Detect which cell encompasses the target text, then output its (x, y) center coordinate. 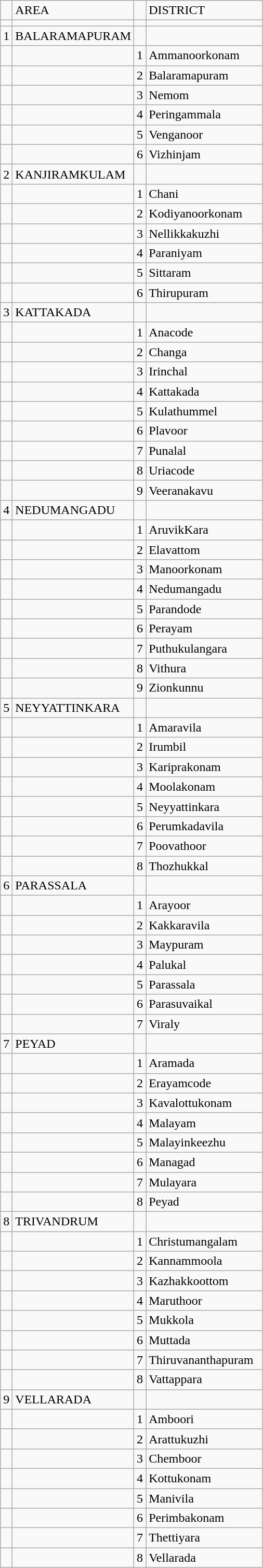
Aramada (204, 1063)
Elavattom (204, 550)
Kottukonam (204, 1478)
KATTAKADA (73, 313)
Neyyattinkara (204, 806)
Thettiyara (204, 1538)
Punalal (204, 451)
Kannammoola (204, 1261)
KANJIRAMKULAM (73, 174)
Thirupuram (204, 293)
Arayoor (204, 905)
Malayam (204, 1123)
Kazhakkoottom (204, 1281)
Amboori (204, 1419)
Paraniyam (204, 253)
PEYAD (73, 1044)
Managad (204, 1162)
Parassala (204, 984)
Vattappara (204, 1380)
Parandode (204, 609)
Nellikkakuzhi (204, 233)
Vellarada (204, 1558)
Kodiyanoorkonam (204, 213)
Chemboor (204, 1458)
Irumbil (204, 747)
BALARAMAPURAM (73, 36)
Kattakada (204, 391)
Poovathoor (204, 846)
Thozhukkal (204, 866)
Amaravila (204, 727)
Kakkaravila (204, 925)
PARASSALA (73, 886)
Thiruvananthapuram (204, 1360)
TRIVANDRUM (73, 1222)
Perimbakonam (204, 1518)
Arattukuzhi (204, 1439)
Uriacode (204, 470)
Muttada (204, 1340)
Ammanoorkonam (204, 56)
Puthukulangara (204, 648)
Changa (204, 352)
Zionkunnu (204, 688)
Kariprakonam (204, 767)
Erayamcode (204, 1083)
Balaramapuram (204, 75)
Chani (204, 194)
Plavoor (204, 431)
Parasuvaikal (204, 1004)
Mukkola (204, 1320)
Nemom (204, 95)
Mulayara (204, 1182)
Christumangalam (204, 1241)
Peyad (204, 1202)
Sittaram (204, 273)
Venganoor (204, 134)
Perayam (204, 629)
Vithura (204, 668)
Kavalottukonam (204, 1103)
Malayinkeezhu (204, 1142)
VELLARADA (73, 1399)
Maruthoor (204, 1301)
Vizhinjam (204, 154)
AREA (73, 10)
Kulathummel (204, 411)
Peringammala (204, 115)
Viraly (204, 1024)
Perumkadavila (204, 826)
Moolakonam (204, 787)
Manivila (204, 1498)
Anacode (204, 332)
Maypuram (204, 945)
Palukal (204, 965)
NEYYATTINKARA (73, 708)
Nedumangadu (204, 589)
Irinchal (204, 372)
Manoorkonam (204, 570)
Veeranakavu (204, 490)
NEDUMANGADU (73, 510)
DISTRICT (204, 10)
AruvikKara (204, 530)
